Return [x, y] of the center of cell containing provided text 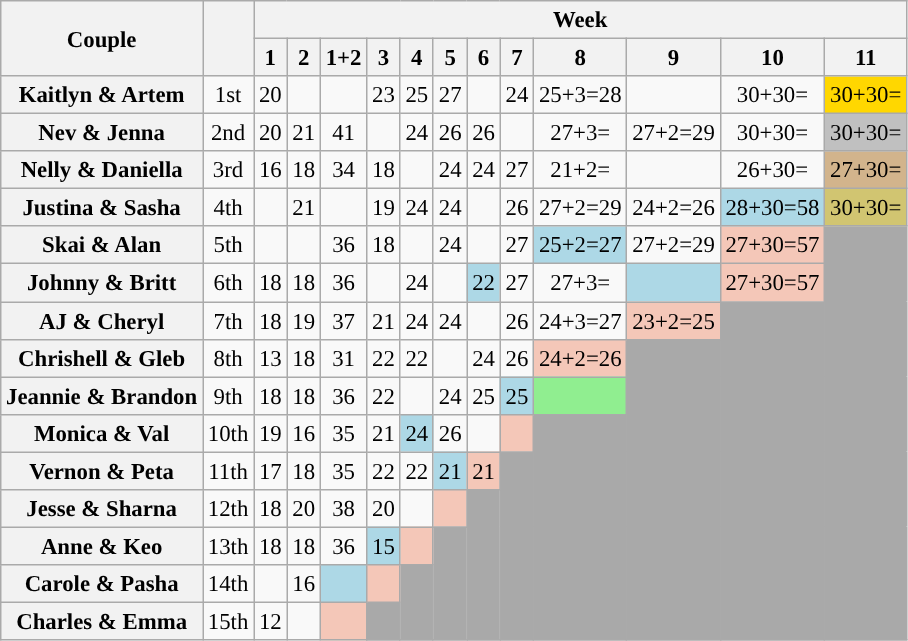
Couple [102, 38]
1st [228, 95]
2 [304, 58]
10th [228, 433]
17 [270, 471]
25+3=28 [580, 95]
4 [416, 58]
Week [580, 20]
5th [228, 245]
1 [270, 58]
8 [580, 58]
34 [343, 170]
13 [270, 358]
11 [866, 58]
7th [228, 321]
6th [228, 283]
9th [228, 396]
27+30= [866, 170]
Monica & Val [102, 433]
Justina & Sasha [102, 208]
12th [228, 509]
25+2=27 [580, 245]
37 [343, 321]
15 [384, 546]
Kaitlyn & Artem [102, 95]
8th [228, 358]
Charles & Emma [102, 621]
4th [228, 208]
14th [228, 584]
5 [450, 58]
1+2 [343, 58]
15th [228, 621]
31 [343, 358]
38 [343, 509]
41 [343, 133]
Anne & Keo [102, 546]
10 [772, 58]
3 [384, 58]
Nev & Jenna [102, 133]
Nelly & Daniella [102, 170]
Vernon & Peta [102, 471]
9 [674, 58]
Jeannie & Brandon [102, 396]
24+3=27 [580, 321]
Carole & Pasha [102, 584]
23+2=25 [674, 321]
6 [484, 58]
3rd [228, 170]
28+30=58 [772, 208]
Chrishell & Gleb [102, 358]
23 [384, 95]
7 [516, 58]
Jesse & Sharna [102, 509]
12 [270, 621]
Skai & Alan [102, 245]
2nd [228, 133]
13th [228, 546]
Johnny & Britt [102, 283]
26+30= [772, 170]
21+2= [580, 170]
AJ & Cheryl [102, 321]
11th [228, 471]
